Locate the cell with the specified text and output its (X, Y) center coordinate. 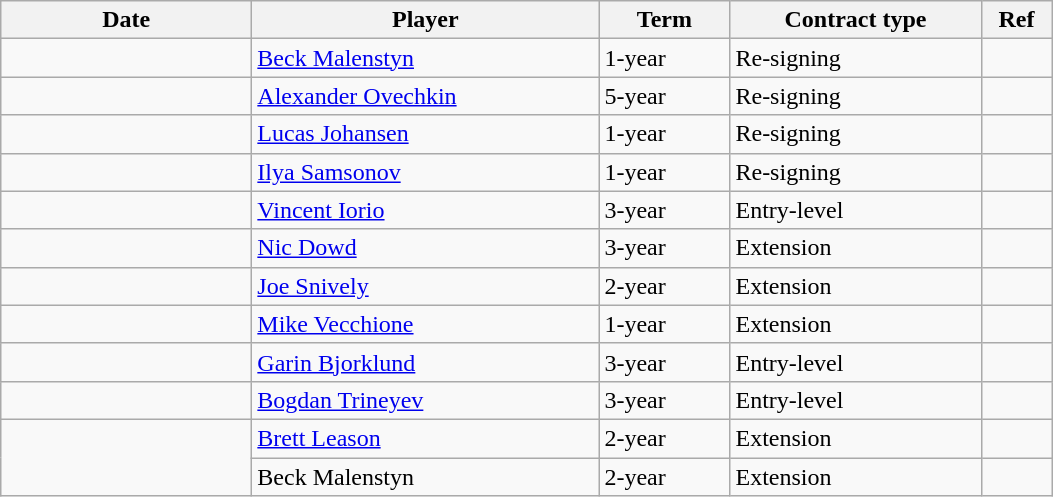
Date (126, 20)
Contract type (856, 20)
Garin Bjorklund (426, 362)
Ref (1016, 20)
Brett Leason (426, 438)
Ilya Samsonov (426, 172)
Joe Snively (426, 286)
Nic Dowd (426, 248)
5-year (664, 96)
Alexander Ovechkin (426, 96)
Player (426, 20)
Bogdan Trineyev (426, 400)
Term (664, 20)
Mike Vecchione (426, 324)
Vincent Iorio (426, 210)
Lucas Johansen (426, 134)
